For the text-containing cell, return its midpoint in (x, y) coordinate format. 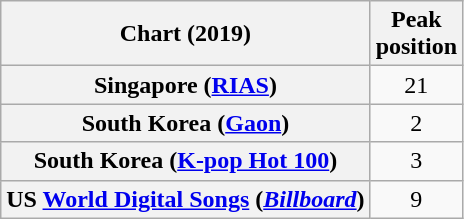
21 (416, 85)
South Korea (K-pop Hot 100) (186, 161)
Singapore (RIAS) (186, 85)
US World Digital Songs (Billboard) (186, 199)
2 (416, 123)
9 (416, 199)
Peakposition (416, 34)
South Korea (Gaon) (186, 123)
3 (416, 161)
Chart (2019) (186, 34)
